Search for the cell housing the specified text and yield its (x, y) center coordinate. 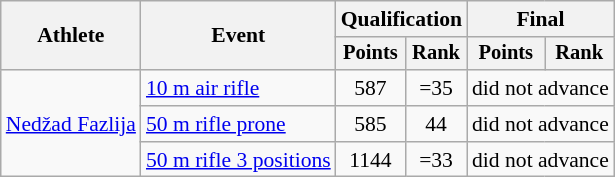
10 m air rifle (238, 88)
Final (540, 19)
585 (370, 124)
Event (238, 36)
44 (436, 124)
Nedžad Fazlija (71, 124)
587 (370, 88)
=35 (436, 88)
50 m rifle prone (238, 124)
Athlete (71, 36)
Qualification (402, 19)
